Pinpoint the cell where the given text exists, returning its [x, y] midpoint coordinate. 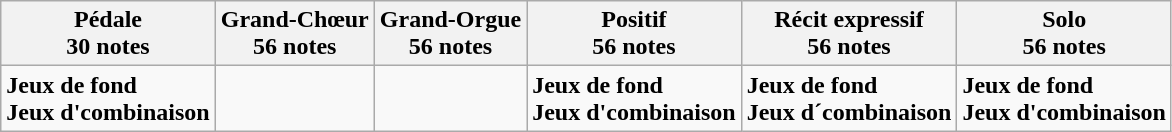
Jeux de fondJeux d´combinaison [849, 98]
Grand-Orgue56 notes [450, 34]
Grand-Chœur56 notes [294, 34]
Positif56 notes [634, 34]
Récit expressif56 notes [849, 34]
Solo56 notes [1064, 34]
Pédale30 notes [108, 34]
